Extract the (x, y) coordinate from the center of the cell holding the provided text.  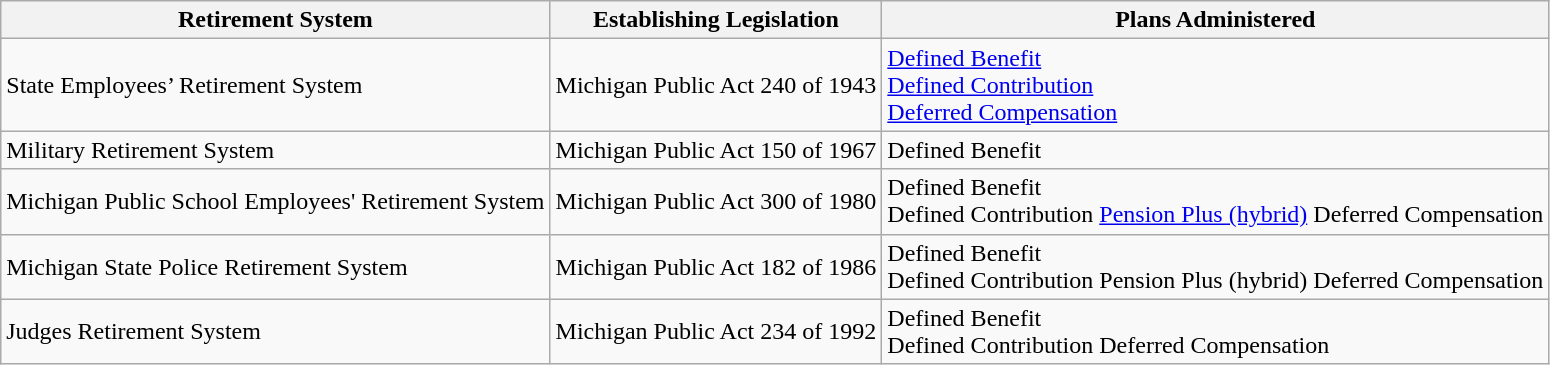
Michigan Public Act 182 of 1986 (716, 266)
Michigan State Police Retirement System (276, 266)
Plans Administered (1216, 20)
Defined Benefit (1216, 150)
Establishing Legislation (716, 20)
Michigan Public Act 300 of 1980 (716, 202)
State Employees’ Retirement System (276, 85)
Retirement System (276, 20)
Michigan Public Act 150 of 1967 (716, 150)
Defined BenefitDefined Contribution Deferred Compensation (1216, 332)
Michigan Public School Employees' Retirement System (276, 202)
Military Retirement System (276, 150)
Defined BenefitDefined ContributionDeferred Compensation (1216, 85)
Michigan Public Act 240 of 1943 (716, 85)
Michigan Public Act 234 of 1992 (716, 332)
Judges Retirement System (276, 332)
